Return (x, y) of the center of cell containing provided text 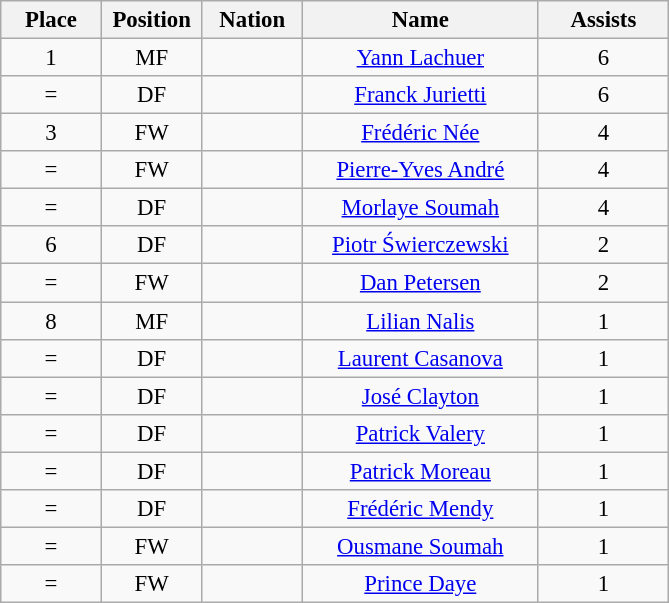
Patrick Moreau (421, 471)
Laurent Casanova (421, 358)
Franck Jurietti (421, 95)
Prince Daye (421, 584)
Morlaye Soumah (421, 208)
Lilian Nalis (421, 321)
Frédéric Mendy (421, 509)
Assists (604, 20)
Yann Lachuer (421, 58)
Piotr Świerczewski (421, 245)
Dan Petersen (421, 283)
8 (52, 321)
Place (52, 20)
Nation (252, 20)
Frédéric Née (421, 133)
Ousmane Soumah (421, 546)
3 (52, 133)
Patrick Valery (421, 433)
Name (421, 20)
José Clayton (421, 396)
Position (152, 20)
Pierre-Yves André (421, 170)
